Search for the cell housing the specified text and yield its (X, Y) center coordinate. 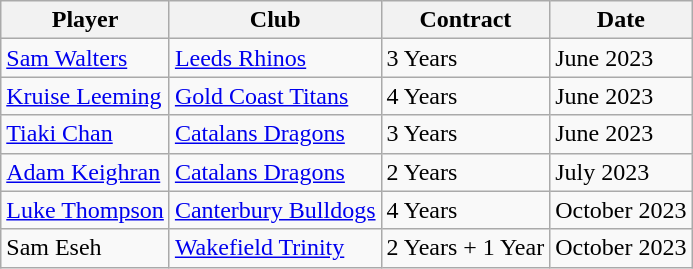
July 2023 (621, 172)
Contract (466, 20)
Adam Keighran (86, 172)
Leeds Rhinos (275, 58)
Gold Coast Titans (275, 96)
Sam Eseh (86, 248)
Tiaki Chan (86, 134)
Luke Thompson (86, 210)
2 Years + 1 Year (466, 248)
Club (275, 20)
Sam Walters (86, 58)
Canterbury Bulldogs (275, 210)
Date (621, 20)
2 Years (466, 172)
Kruise Leeming (86, 96)
Wakefield Trinity (275, 248)
Player (86, 20)
